Extract the [X, Y] coordinate from the center of the cell holding the provided text.  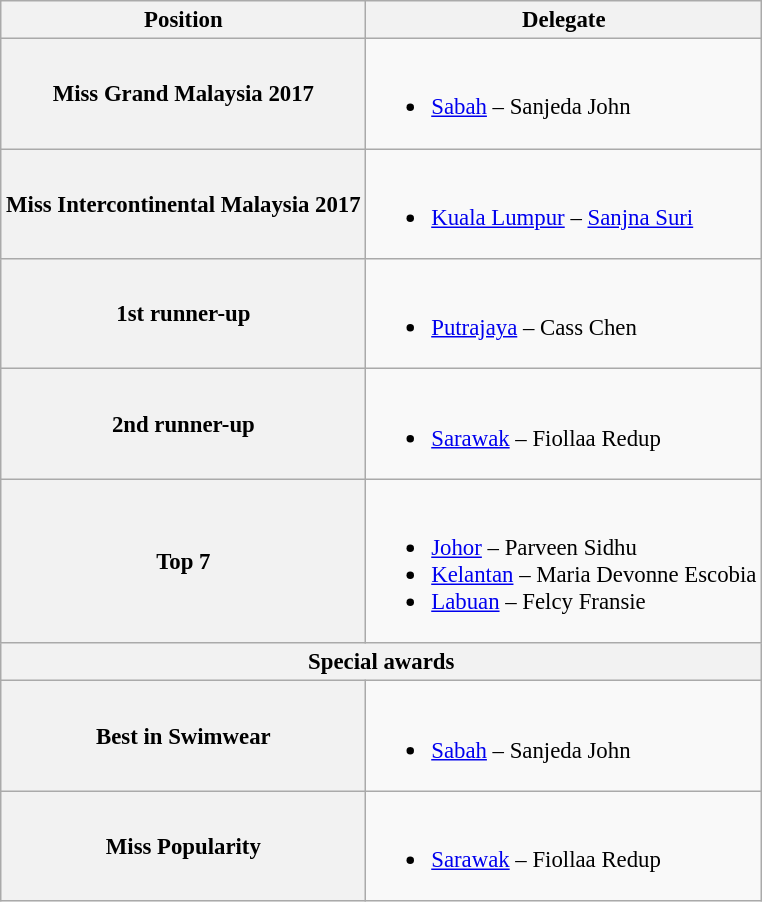
Putrajaya – Cass Chen [564, 314]
1st runner-up [184, 314]
Miss Intercontinental Malaysia 2017 [184, 204]
Miss Popularity [184, 846]
Position [184, 20]
Delegate [564, 20]
Top 7 [184, 561]
Special awards [382, 662]
2nd runner-up [184, 424]
Best in Swimwear [184, 736]
Miss Grand Malaysia 2017 [184, 94]
Kuala Lumpur – Sanjna Suri [564, 204]
Johor – Parveen SidhuKelantan – Maria Devonne EscobiaLabuan – Felcy Fransie [564, 561]
